Capture the cell that displays the provided text and extract its [x, y] central coordinate. 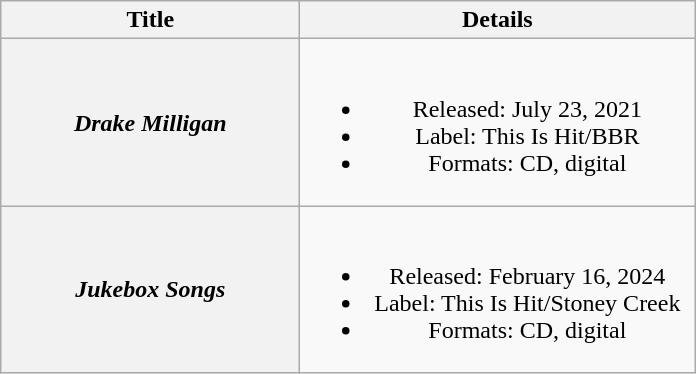
Released: July 23, 2021Label: This Is Hit/BBRFormats: CD, digital [498, 122]
Jukebox Songs [150, 290]
Details [498, 20]
Title [150, 20]
Released: February 16, 2024Label: This Is Hit/Stoney CreekFormats: CD, digital [498, 290]
Drake Milligan [150, 122]
